Locate the cell with the specified text and output its [X, Y] center coordinate. 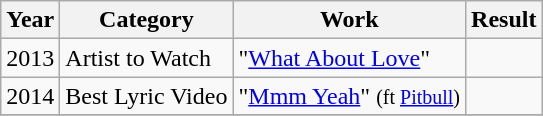
Category [146, 20]
2013 [30, 58]
Artist to Watch [146, 58]
Year [30, 20]
"What About Love" [350, 58]
Work [350, 20]
Best Lyric Video [146, 96]
2014 [30, 96]
"Mmm Yeah" (ft Pitbull) [350, 96]
Result [504, 20]
